Return [X, Y] of the center of cell containing provided text 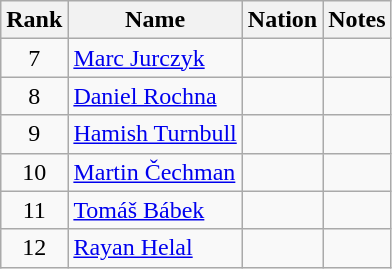
10 [34, 172]
Tomáš Bábek [155, 210]
8 [34, 96]
Rank [34, 20]
Martin Čechman [155, 172]
Rayan Helal [155, 248]
Hamish Turnbull [155, 134]
11 [34, 210]
Daniel Rochna [155, 96]
Nation [282, 20]
Notes [357, 20]
7 [34, 58]
Name [155, 20]
9 [34, 134]
12 [34, 248]
Marc Jurczyk [155, 58]
